Output the [x, y] coordinate of the center of the cell containing the given text.  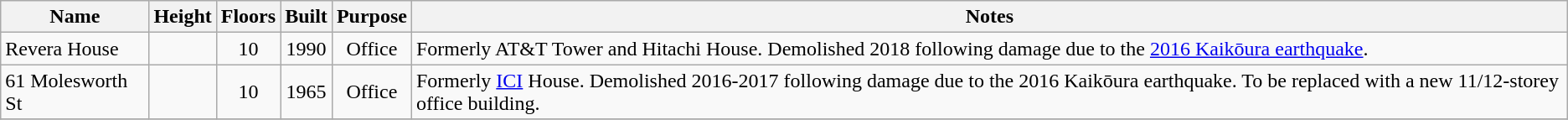
Floors [248, 17]
Revera House [75, 49]
Purpose [372, 17]
Notes [989, 17]
61 Molesworth St [75, 92]
Height [183, 17]
1990 [307, 49]
1965 [307, 92]
Formerly AT&T Tower and Hitachi House. Demolished 2018 following damage due to the 2016 Kaikōura earthquake. [989, 49]
Built [307, 17]
Name [75, 17]
